For the text-containing cell, return its midpoint in (x, y) coordinate format. 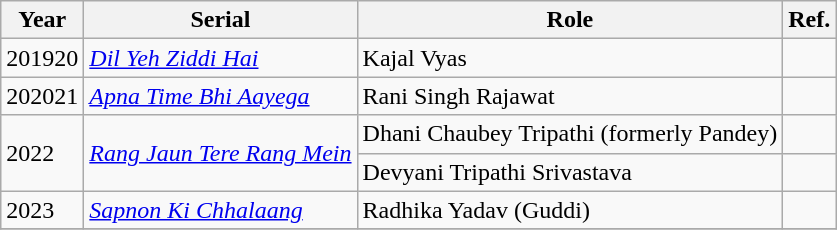
2023 (42, 210)
Kajal Vyas (570, 58)
Dil Yeh Ziddi Hai (220, 58)
Role (570, 20)
Serial (220, 20)
Devyani Tripathi Srivastava (570, 172)
Rani Singh Rajawat (570, 96)
Sapnon Ki Chhalaang (220, 210)
Rang Jaun Tere Rang Mein (220, 153)
2022 (42, 153)
Year (42, 20)
202021 (42, 96)
Dhani Chaubey Tripathi (formerly Pandey) (570, 134)
Radhika Yadav (Guddi) (570, 210)
201920 (42, 58)
Ref. (810, 20)
Apna Time Bhi Aayega (220, 96)
